Return the (x, y) coordinate for the center point of the cell that contains the specified text.  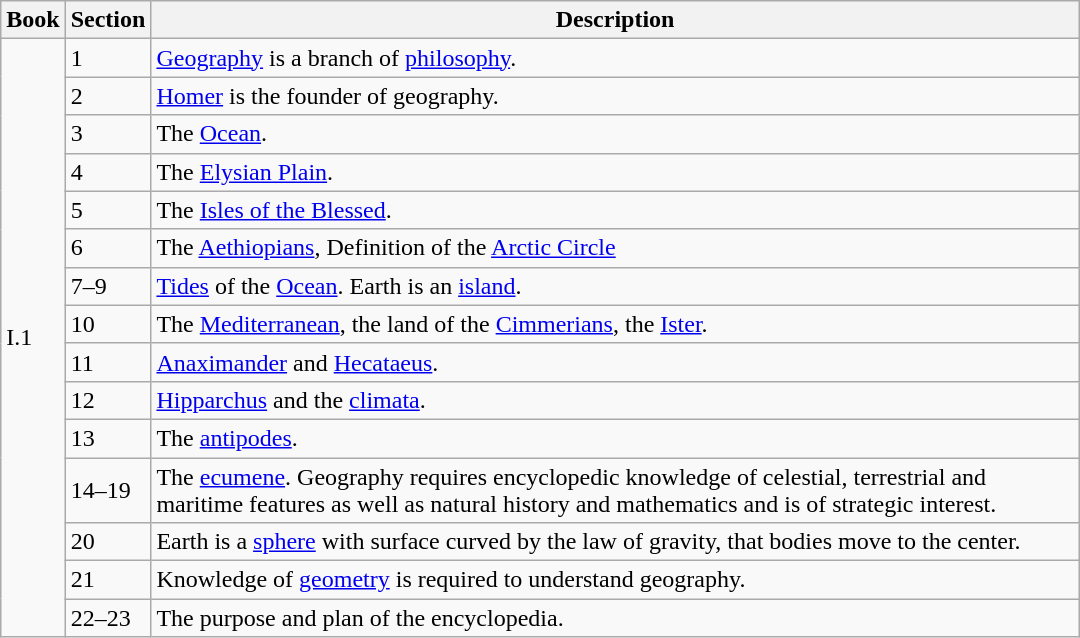
The Elysian Plain. (615, 172)
20 (108, 542)
7–9 (108, 286)
Knowledge of geometry is required to understand geography. (615, 580)
11 (108, 362)
Book (33, 20)
Geography is a branch of philosophy. (615, 58)
Section (108, 20)
1 (108, 58)
5 (108, 210)
The Ocean. (615, 134)
21 (108, 580)
12 (108, 400)
Anaximander and Hecataeus. (615, 362)
4 (108, 172)
14–19 (108, 490)
The purpose and plan of the encyclopedia. (615, 618)
The Aethiopians, Definition of the Arctic Circle (615, 248)
The Isles of the Blessed. (615, 210)
Description (615, 20)
Hipparchus and the climata. (615, 400)
13 (108, 438)
22–23 (108, 618)
The Mediterranean, the land of the Cimmerians, the Ister. (615, 324)
Homer is the founder of geography. (615, 96)
Tides of the Ocean. Earth is an island. (615, 286)
Earth is a sphere with surface curved by the law of gravity, that bodies move to the center. (615, 542)
The antipodes. (615, 438)
3 (108, 134)
10 (108, 324)
6 (108, 248)
I.1 (33, 338)
2 (108, 96)
